Locate the cell with the specified text and output its (X, Y) center coordinate. 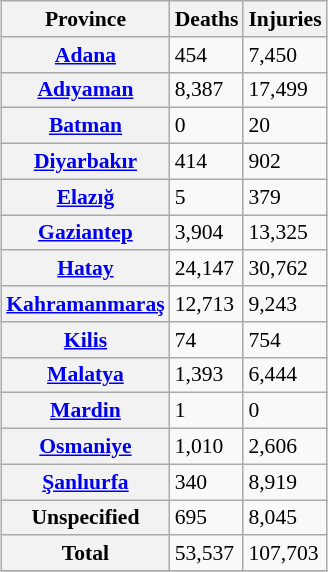
Deaths (207, 19)
Diyarbakır (85, 161)
8,919 (284, 482)
8,045 (284, 518)
454 (207, 54)
107,703 (284, 553)
414 (207, 161)
Elazığ (85, 197)
6,444 (284, 375)
Kilis (85, 339)
12,713 (207, 304)
1 (207, 411)
Unspecified (85, 518)
379 (284, 197)
Adana (85, 54)
24,147 (207, 268)
74 (207, 339)
340 (207, 482)
17,499 (284, 90)
Hatay (85, 268)
20 (284, 126)
1,393 (207, 375)
Mardin (85, 411)
8,387 (207, 90)
Kahramanmaraş (85, 304)
7,450 (284, 54)
53,537 (207, 553)
Injuries (284, 19)
1,010 (207, 446)
30,762 (284, 268)
Gaziantep (85, 232)
2,606 (284, 446)
Osmaniye (85, 446)
Batman (85, 126)
Malatya (85, 375)
Adıyaman (85, 90)
902 (284, 161)
9,243 (284, 304)
Şanlıurfa (85, 482)
3,904 (207, 232)
Total (85, 553)
13,325 (284, 232)
5 (207, 197)
Province (85, 19)
754 (284, 339)
695 (207, 518)
